Determine the (x, y) coordinate at the center of the cell enclosing the given text.  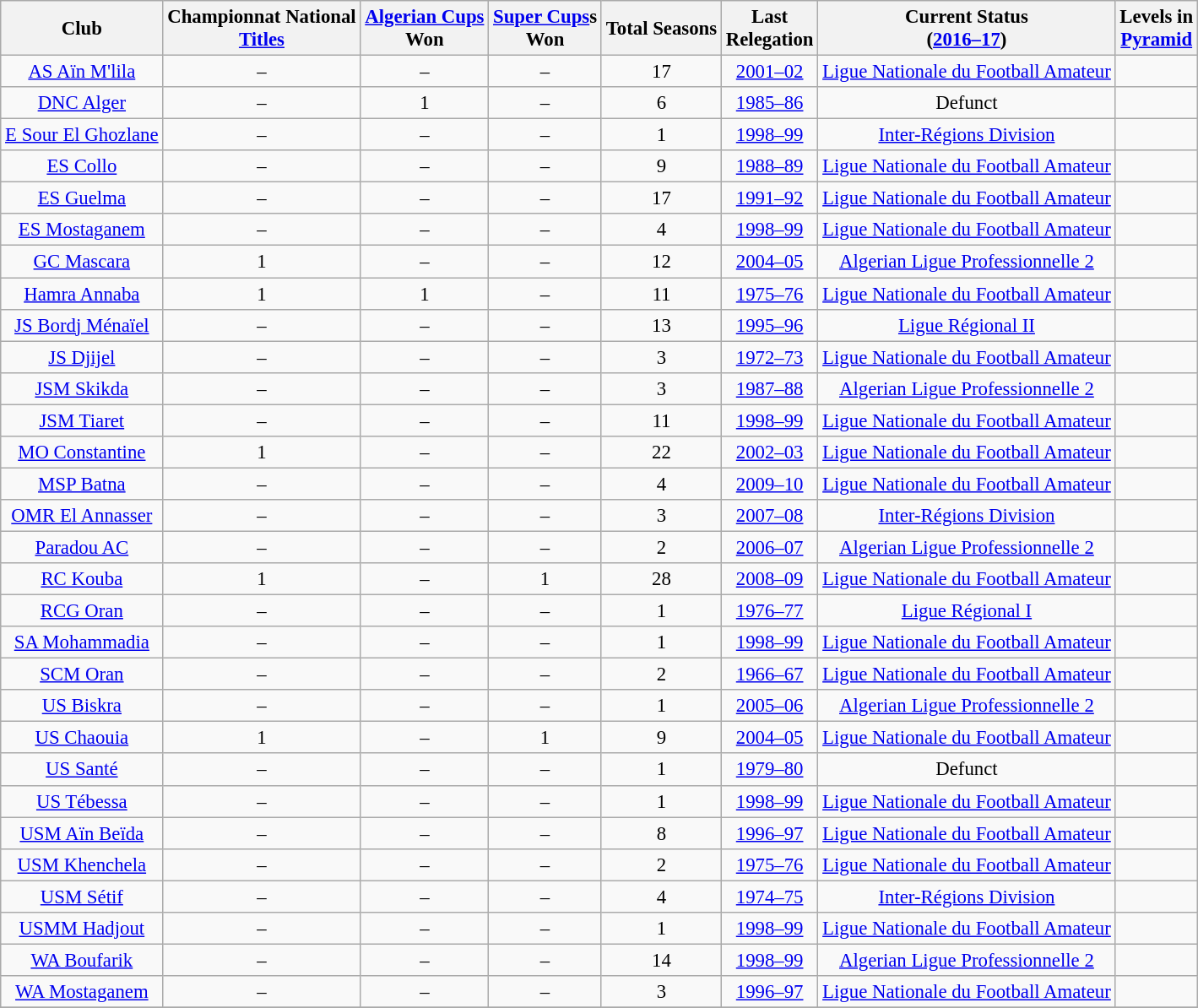
28 (661, 579)
E Sour El Ghozlane (82, 135)
USM Aïn Beïda (82, 833)
2006–07 (769, 547)
US Tébessa (82, 801)
6 (661, 103)
14 (661, 960)
2009–10 (769, 484)
Super CupssWon (545, 29)
JS Djijel (82, 357)
1991–92 (769, 198)
Total Seasons (661, 29)
WA Boufarik (82, 960)
2002–03 (769, 453)
Algerian CupsWon (425, 29)
LastRelegation (769, 29)
JS Bordj Ménaïel (82, 325)
SCM Oran (82, 675)
Ligue Régional II (967, 325)
GC Mascara (82, 262)
13 (661, 325)
1987–88 (769, 388)
12 (661, 262)
MSP Batna (82, 484)
Ligue Régional I (967, 611)
1985–86 (769, 103)
2005–06 (769, 706)
1966–67 (769, 675)
ES Collo (82, 166)
US Biskra (82, 706)
RCG Oran (82, 611)
DNC Alger (82, 103)
1976–77 (769, 611)
Club (82, 29)
Paradou AC (82, 547)
OMR El Annasser (82, 516)
Levels inPyramid (1157, 29)
USM Khenchela (82, 864)
Hamra Annaba (82, 294)
1979–80 (769, 770)
JSM Skikda (82, 388)
1974–75 (769, 897)
RC Kouba (82, 579)
22 (661, 453)
AS Aïn M'lila (82, 72)
WA Mostaganem (82, 992)
ES Mostaganem (82, 230)
SA Mohammadia (82, 642)
MO Constantine (82, 453)
2008–09 (769, 579)
2001–02 (769, 72)
1972–73 (769, 357)
US Chaouia (82, 738)
USM Sétif (82, 897)
Championnat NationalTitles (262, 29)
8 (661, 833)
2007–08 (769, 516)
ES Guelma (82, 198)
1995–96 (769, 325)
1988–89 (769, 166)
JSM Tiaret (82, 420)
US Santé (82, 770)
USMM Hadjout (82, 929)
Current Status(2016–17) (967, 29)
